Determine the [x, y] coordinate at the center of the cell enclosing the given text.  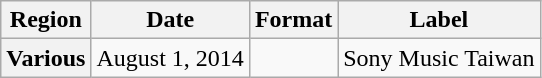
Label [439, 20]
Date [170, 20]
Various [46, 58]
Format [293, 20]
August 1, 2014 [170, 58]
Region [46, 20]
Sony Music Taiwan [439, 58]
